Pinpoint the cell where the given text exists, returning its [X, Y] midpoint coordinate. 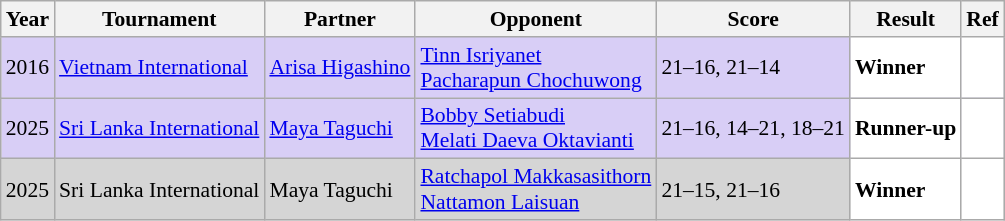
Opponent [536, 19]
Ratchapol Makkasasithorn Nattamon Laisuan [536, 190]
21–16, 21–14 [753, 68]
Tinn Isriyanet Pacharapun Chochuwong [536, 68]
Score [753, 19]
Arisa Higashino [340, 68]
Ref [982, 19]
Partner [340, 19]
Tournament [159, 19]
Bobby Setiabudi Melati Daeva Oktavianti [536, 128]
21–16, 14–21, 18–21 [753, 128]
Vietnam International [159, 68]
Result [906, 19]
Runner-up [906, 128]
2016 [28, 68]
21–15, 21–16 [753, 190]
Year [28, 19]
